Capture the cell that displays the provided text and extract its [X, Y] central coordinate. 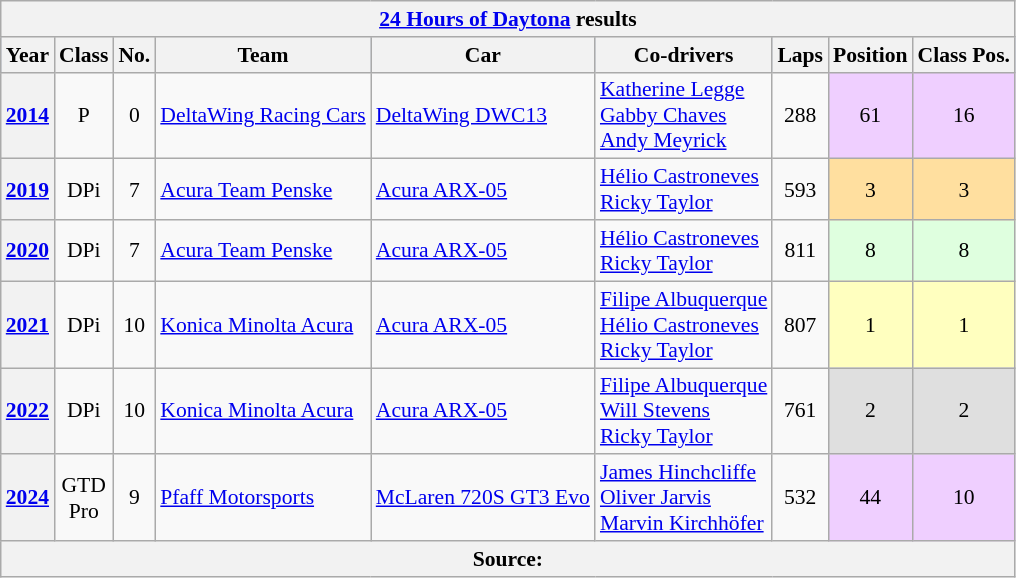
Filipe Albuquerque Will Stevens Ricky Taylor [684, 412]
761 [800, 412]
Position [870, 55]
2021 [28, 324]
44 [870, 498]
593 [800, 190]
Katherine Legge Gabby Chaves Andy Meyrick [684, 116]
288 [800, 116]
2014 [28, 116]
DeltaWing Racing Cars [262, 116]
0 [134, 116]
James Hinchcliffe Oliver Jarvis Marvin Kirchhöfer [684, 498]
Filipe Albuquerque Hélio Castroneves Ricky Taylor [684, 324]
2024 [28, 498]
2020 [28, 250]
McLaren 720S GT3 Evo [483, 498]
Year [28, 55]
2022 [28, 412]
P [84, 116]
61 [870, 116]
807 [800, 324]
Co-drivers [684, 55]
9 [134, 498]
2019 [28, 190]
24 Hours of Daytona results [508, 19]
DeltaWing DWC13 [483, 116]
Class Pos. [964, 55]
GTDPro [84, 498]
16 [964, 116]
Car [483, 55]
No. [134, 55]
Laps [800, 55]
Class [84, 55]
811 [800, 250]
Pfaff Motorsports [262, 498]
532 [800, 498]
Team [262, 55]
Source: [508, 559]
